Provide the [x, y] coordinate of the cell's center where the given text is located.  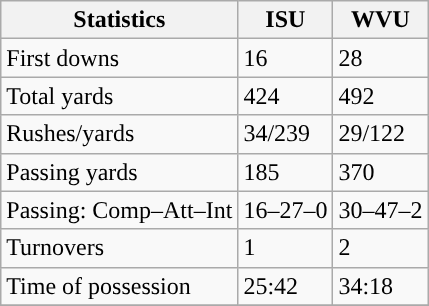
First downs [120, 58]
Total yards [120, 96]
Statistics [120, 20]
Passing: Comp–Att–Int [120, 210]
28 [380, 58]
16–27–0 [286, 210]
492 [380, 96]
Time of possession [120, 286]
ISU [286, 20]
185 [286, 172]
16 [286, 58]
1 [286, 248]
2 [380, 248]
34/239 [286, 134]
424 [286, 96]
34:18 [380, 286]
Rushes/yards [120, 134]
30–47–2 [380, 210]
Passing yards [120, 172]
370 [380, 172]
Turnovers [120, 248]
25:42 [286, 286]
WVU [380, 20]
29/122 [380, 134]
